Determine the (X, Y) coordinate at the center of the cell enclosing the given text.  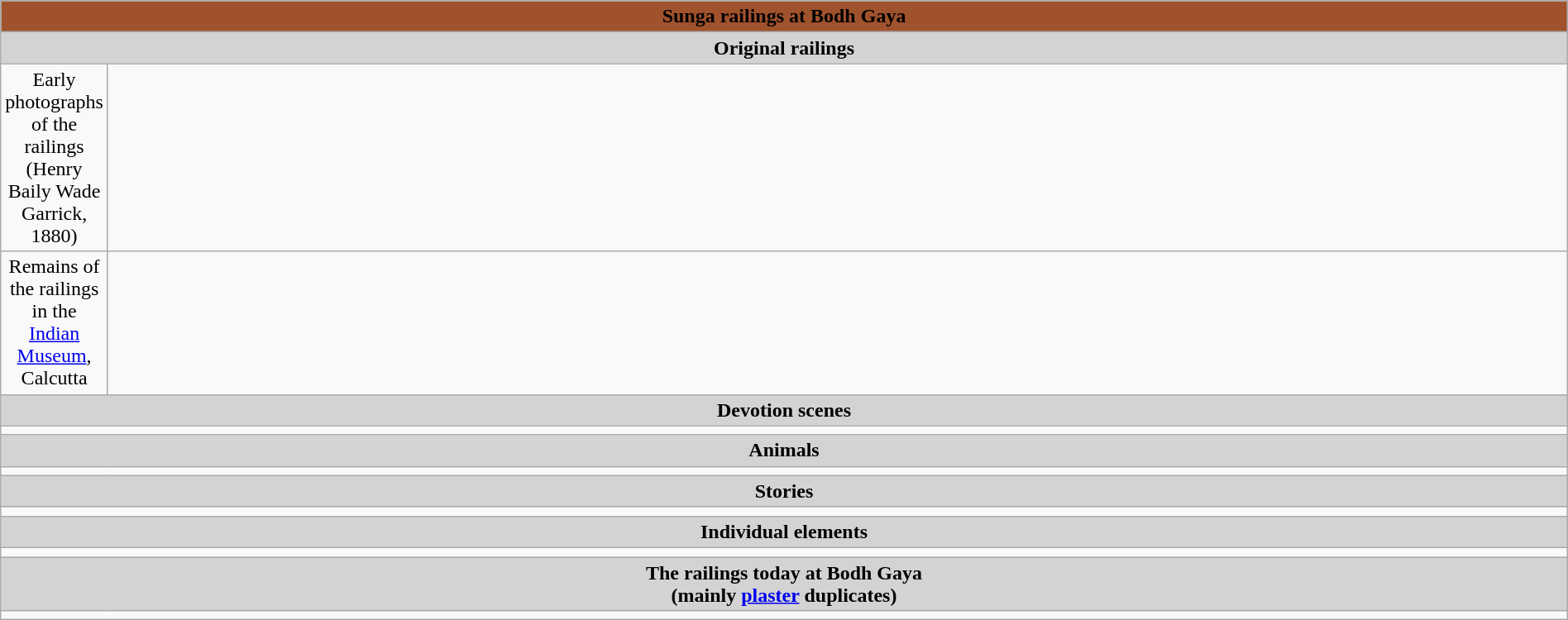
The railings today at Bodh Gaya(mainly plaster duplicates) (784, 584)
Individual elements (784, 532)
Early photographs of the railings (Henry Baily Wade Garrick, 1880) (55, 157)
Original railings (784, 48)
Animals (784, 451)
Remains of the railings in the Indian Museum, Calcutta (55, 322)
Stories (784, 491)
Devotion scenes (784, 410)
Sunga railings at Bodh Gaya (784, 17)
